Return the (X, Y) coordinate for the center point of the cell that contains the specified text.  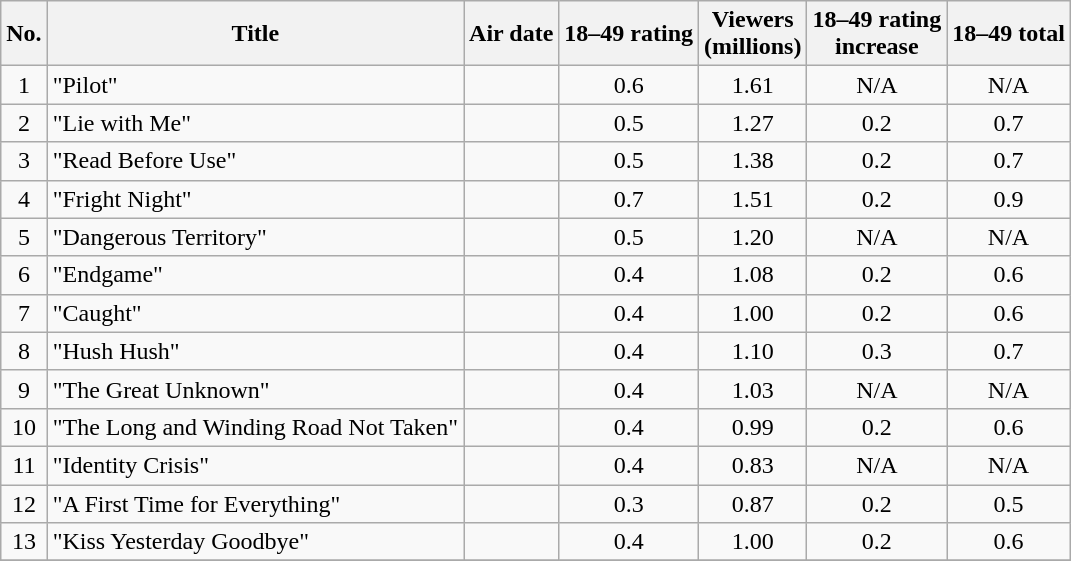
Air date (512, 34)
0.87 (753, 503)
11 (24, 465)
"Lie with Me" (255, 123)
0.99 (753, 427)
7 (24, 313)
1.51 (753, 199)
1.20 (753, 237)
18–49 ratingincrease (877, 34)
"Read Before Use" (255, 161)
5 (24, 237)
1.38 (753, 161)
3 (24, 161)
"Kiss Yesterday Goodbye" (255, 542)
"Fright Night" (255, 199)
1.61 (753, 85)
8 (24, 351)
"The Long and Winding Road Not Taken" (255, 427)
"Endgame" (255, 275)
18–49 total (1009, 34)
"Pilot" (255, 85)
No. (24, 34)
0.9 (1009, 199)
1.10 (753, 351)
12 (24, 503)
Viewers(millions) (753, 34)
1.03 (753, 389)
9 (24, 389)
"A First Time for Everything" (255, 503)
0.83 (753, 465)
"Caught" (255, 313)
1.27 (753, 123)
18–49 rating (629, 34)
13 (24, 542)
"Identity Crisis" (255, 465)
2 (24, 123)
10 (24, 427)
1.08 (753, 275)
4 (24, 199)
"Dangerous Territory" (255, 237)
1 (24, 85)
"The Great Unknown" (255, 389)
6 (24, 275)
"Hush Hush" (255, 351)
Title (255, 34)
